Find where the given text appears and provide that cell's center as [X, Y] coordinate. 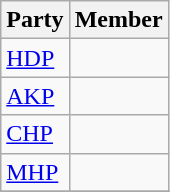
MHP [35, 172]
CHP [35, 134]
Party [35, 20]
Member [118, 20]
HDP [35, 58]
AKP [35, 96]
